Find where the given text appears and provide that cell's center as [x, y] coordinate. 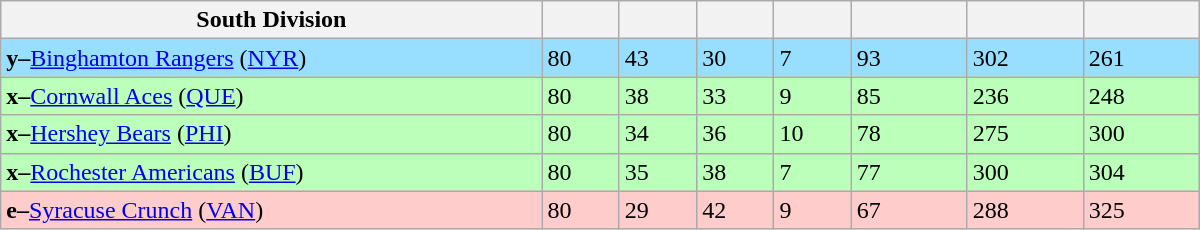
325 [1141, 210]
10 [812, 134]
x–Cornwall Aces (QUE) [272, 96]
304 [1141, 172]
248 [1141, 96]
275 [1025, 134]
36 [736, 134]
77 [909, 172]
78 [909, 134]
261 [1141, 58]
236 [1025, 96]
30 [736, 58]
33 [736, 96]
South Division [272, 20]
x–Rochester Americans (BUF) [272, 172]
35 [658, 172]
34 [658, 134]
x–Hershey Bears (PHI) [272, 134]
y–Binghamton Rangers (NYR) [272, 58]
93 [909, 58]
67 [909, 210]
85 [909, 96]
302 [1025, 58]
29 [658, 210]
43 [658, 58]
42 [736, 210]
288 [1025, 210]
e–Syracuse Crunch (VAN) [272, 210]
